Scan for the cell matching the given text and deliver its (X, Y) coordinate at center. 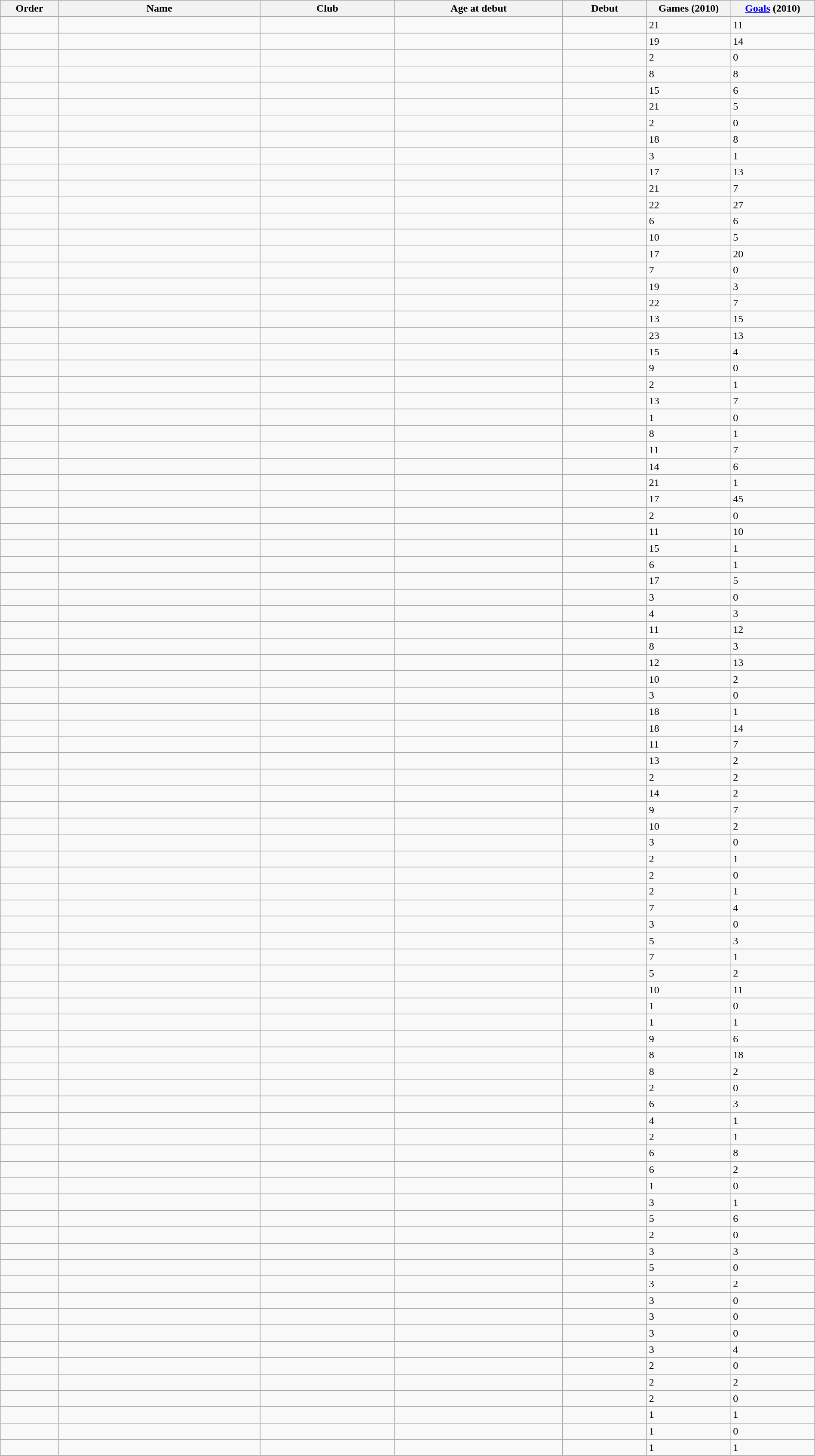
20 (773, 254)
Order (29, 9)
Name (159, 9)
Games (2010) (689, 9)
Age at debut (479, 9)
45 (773, 499)
23 (689, 336)
Goals (2010) (773, 9)
Club (328, 9)
27 (773, 205)
Debut (604, 9)
